Extract the [X, Y] coordinate from the center of the cell holding the provided text.  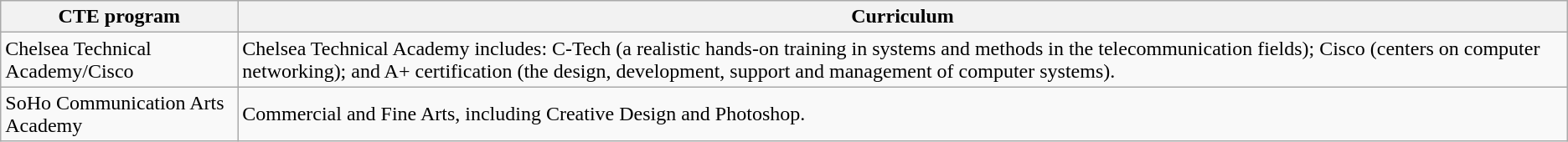
SoHo Communication Arts Academy [119, 114]
Commercial and Fine Arts, including Creative Design and Photoshop. [903, 114]
Chelsea Technical Academy/Cisco [119, 60]
Curriculum [903, 17]
CTE program [119, 17]
